Determine the (X, Y) coordinate at the center of the cell enclosing the given text.  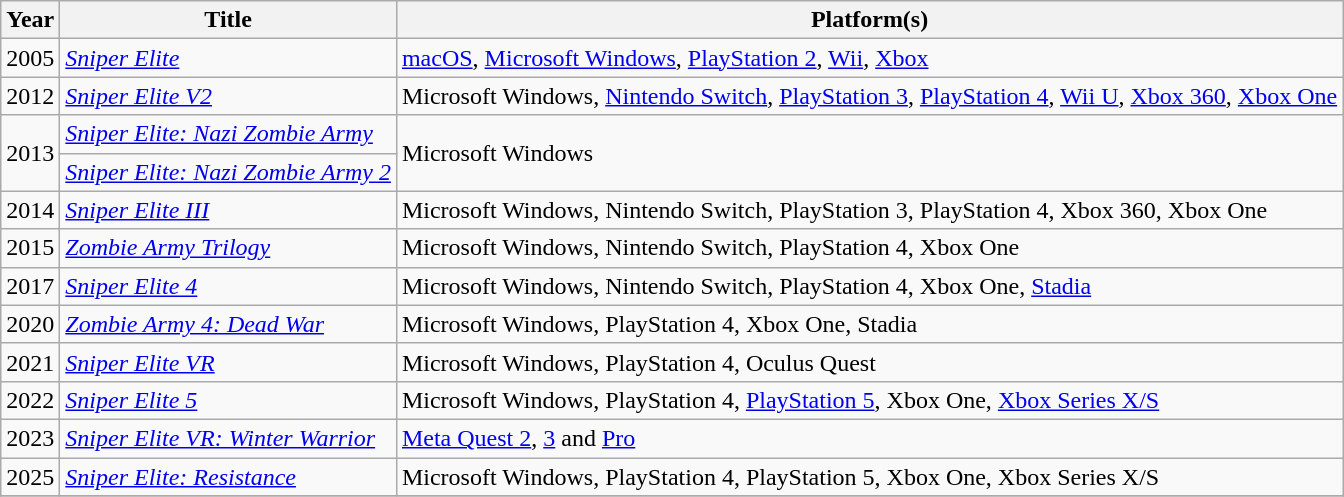
Sniper Elite (228, 58)
Sniper Elite 5 (228, 400)
2023 (30, 438)
Sniper Elite: Nazi Zombie Army 2 (228, 172)
macOS, Microsoft Windows, PlayStation 2, Wii, Xbox (869, 58)
Sniper Elite VR (228, 362)
Year (30, 20)
Microsoft Windows, PlayStation 4, Xbox One, Stadia (869, 324)
Microsoft Windows, Nintendo Switch, PlayStation 4, Xbox One, Stadia (869, 286)
Sniper Elite 4 (228, 286)
Sniper Elite: Nazi Zombie Army (228, 134)
Microsoft Windows, PlayStation 4, Oculus Quest (869, 362)
Sniper Elite III (228, 210)
2025 (30, 477)
2015 (30, 248)
Microsoft Windows, Nintendo Switch, PlayStation 3, PlayStation 4, Wii U, Xbox 360, Xbox One (869, 96)
Zombie Army Trilogy (228, 248)
Title (228, 20)
2022 (30, 400)
2014 (30, 210)
Microsoft Windows (869, 153)
Microsoft Windows, Nintendo Switch, PlayStation 4, Xbox One (869, 248)
2017 (30, 286)
Sniper Elite: Resistance (228, 477)
Microsoft Windows, Nintendo Switch, PlayStation 3, PlayStation 4, Xbox 360, Xbox One (869, 210)
Sniper Elite V2 (228, 96)
Meta Quest 2, 3 and Pro (869, 438)
2012 (30, 96)
Sniper Elite VR: Winter Warrior (228, 438)
2013 (30, 153)
Platform(s) (869, 20)
Zombie Army 4: Dead War (228, 324)
2021 (30, 362)
2020 (30, 324)
2005 (30, 58)
